Locate the cell with the specified text and output its (x, y) center coordinate. 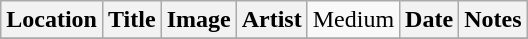
Notes (493, 20)
Medium (353, 20)
Title (132, 20)
Artist (272, 20)
Date (430, 20)
Image (198, 20)
Location (52, 20)
